Provide the [X, Y] coordinate of the cell's center where the given text is located.  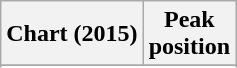
Chart (2015) [72, 34]
Peakposition [189, 34]
